Scan for the cell matching the given text and deliver its (x, y) coordinate at center. 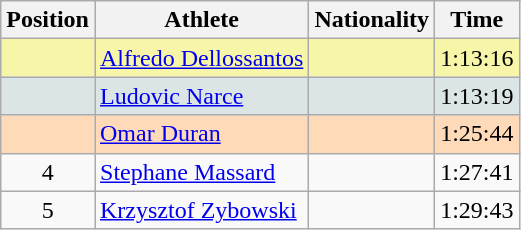
Nationality (372, 20)
Stephane Massard (201, 172)
Athlete (201, 20)
Alfredo Dellossantos (201, 58)
1:25:44 (477, 134)
1:13:16 (477, 58)
5 (48, 210)
4 (48, 172)
Krzysztof Zybowski (201, 210)
Position (48, 20)
1:27:41 (477, 172)
1:29:43 (477, 210)
1:13:19 (477, 96)
Time (477, 20)
Omar Duran (201, 134)
Ludovic Narce (201, 96)
